Return (X, Y) of the center of cell containing provided text 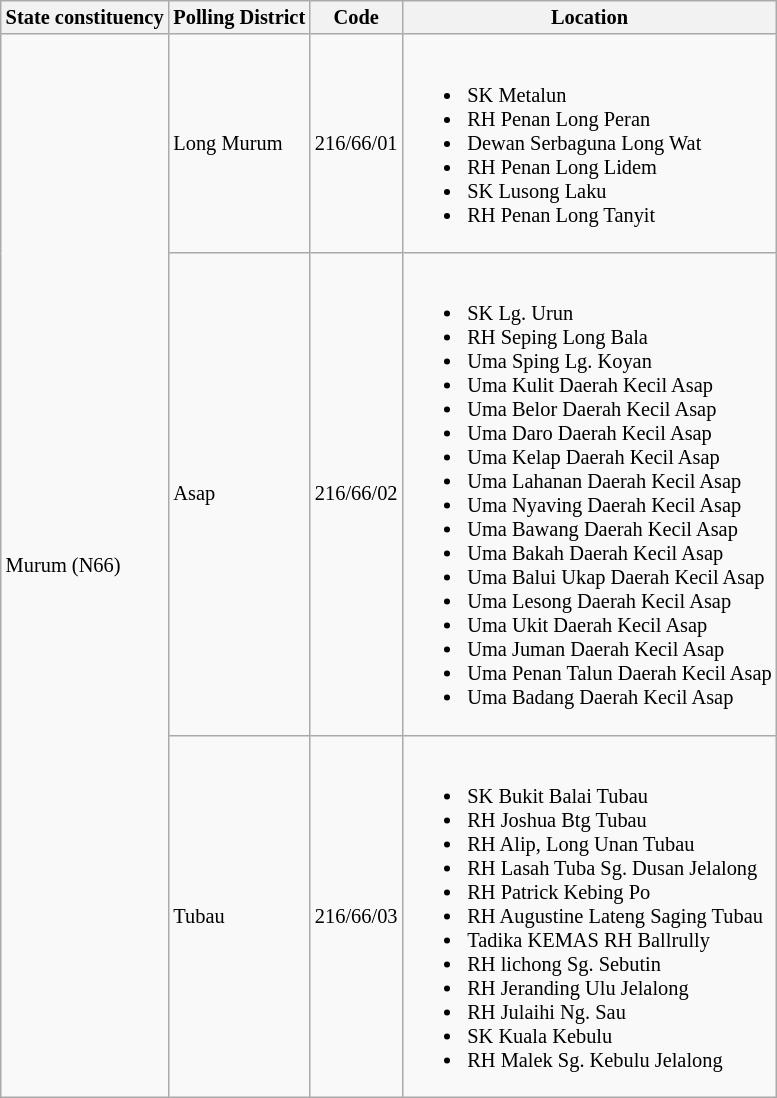
216/66/01 (356, 143)
Code (356, 17)
Location (589, 17)
SK MetalunRH Penan Long PeranDewan Serbaguna Long WatRH Penan Long LidemSK Lusong LakuRH Penan Long Tanyit (589, 143)
Asap (239, 493)
Polling District (239, 17)
Long Murum (239, 143)
State constituency (85, 17)
216/66/02 (356, 493)
216/66/03 (356, 916)
Tubau (239, 916)
Murum (N66) (85, 566)
